For the text-containing cell, return its midpoint in (X, Y) coordinate format. 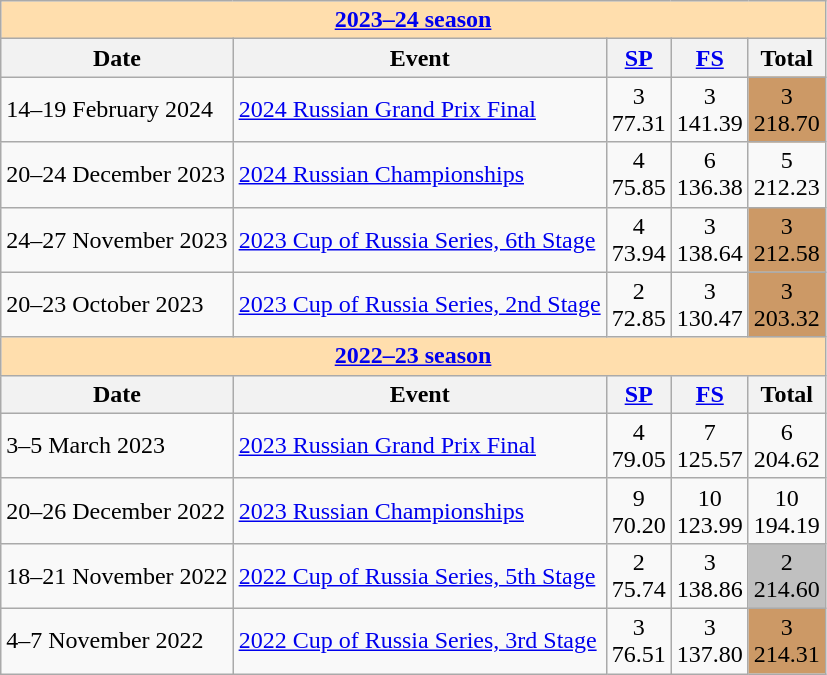
6 136.38 (710, 174)
2023 Russian Championships (420, 510)
3 212.58 (786, 240)
3 138.86 (710, 576)
10 123.99 (710, 510)
2023 Cup of Russia Series, 2nd Stage (420, 304)
4 73.94 (638, 240)
2023–24 season (414, 20)
2024 Russian Grand Prix Final (420, 110)
3 138.64 (710, 240)
2022 Cup of Russia Series, 3rd Stage (420, 640)
2023 Cup of Russia Series, 6th Stage (420, 240)
4 79.05 (638, 446)
2023 Russian Grand Prix Final (420, 446)
10 194.19 (786, 510)
3 137.80 (710, 640)
2 72.85 (638, 304)
3 130.47 (710, 304)
7 125.57 (710, 446)
20–26 December 2022 (117, 510)
9 70.20 (638, 510)
20–24 December 2023 (117, 174)
4–7 November 2022 (117, 640)
2024 Russian Championships (420, 174)
2022 Cup of Russia Series, 5th Stage (420, 576)
3 203.32 (786, 304)
3 77.31 (638, 110)
4 75.85 (638, 174)
24–27 November 2023 (117, 240)
20–23 October 2023 (117, 304)
6 204.62 (786, 446)
2022–23 season (414, 356)
18–21 November 2022 (117, 576)
2 75.74 (638, 576)
2 214.60 (786, 576)
3 76.51 (638, 640)
3 218.70 (786, 110)
3 141.39 (710, 110)
3–5 March 2023 (117, 446)
5 212.23 (786, 174)
14–19 February 2024 (117, 110)
3 214.31 (786, 640)
